Output the [x, y] coordinate of the center of the cell containing the given text.  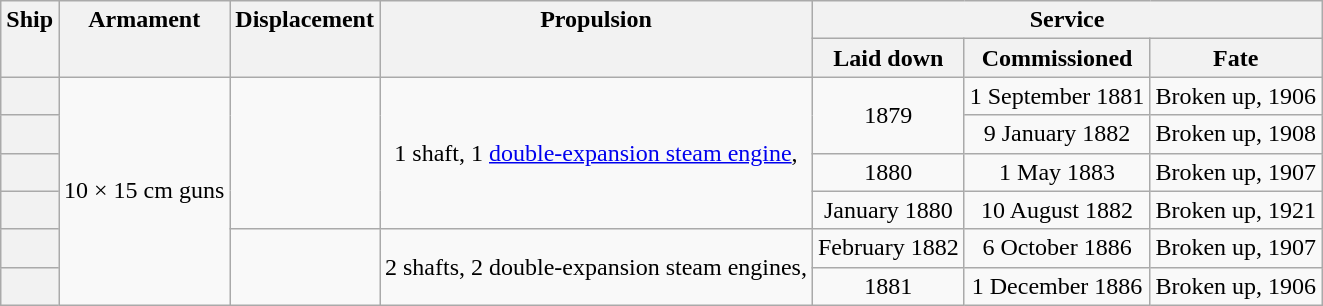
Armament [144, 39]
2 shafts, 2 double-expansion steam engines, [596, 267]
Ship [30, 39]
1 shaft, 1 double-expansion steam engine, [596, 153]
1 May 1883 [1057, 172]
Laid down [888, 58]
Displacement [305, 39]
1 December 1886 [1057, 286]
9 January 1882 [1057, 134]
Service [1066, 20]
February 1882 [888, 248]
Propulsion [596, 39]
Commissioned [1057, 58]
1879 [888, 115]
Fate [1236, 58]
1881 [888, 286]
1 September 1881 [1057, 96]
6 October 1886 [1057, 248]
10 × 15 cm guns [144, 191]
10 August 1882 [1057, 210]
January 1880 [888, 210]
Broken up, 1908 [1236, 134]
Broken up, 1921 [1236, 210]
1880 [888, 172]
